Capture the cell that displays the provided text and extract its [X, Y] central coordinate. 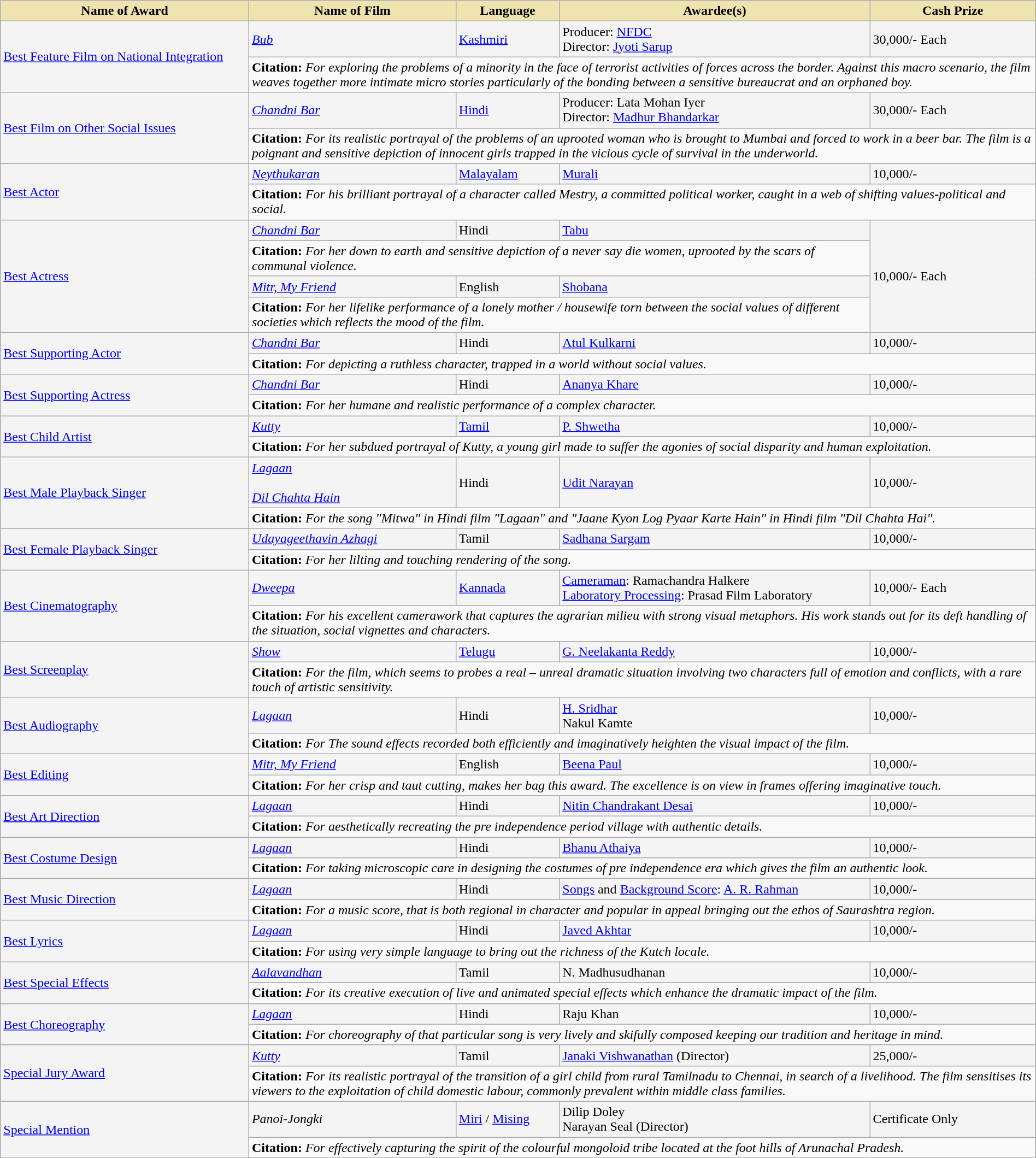
Tabu [715, 230]
N. Madhusudhanan [715, 972]
Shobana [715, 286]
Special Jury Award [125, 1073]
Best Supporting Actress [125, 395]
Citation: For depicting a ruthless character, trapped in a world without social values. [642, 363]
Telugu [507, 651]
Cash Prize [953, 11]
Panoi-Jongki [352, 1119]
Citation: For its creative execution of live and animated special effects which enhance the dramatic impact of the film. [642, 993]
Best Actress [125, 276]
Miri / Mising [507, 1119]
Bub [352, 39]
Best Supporting Actor [125, 353]
Best Film on Other Social Issues [125, 128]
Best Female Playback Singer [125, 549]
Special Mention [125, 1129]
Ananya Khare [715, 385]
Kannada [507, 588]
Citation: For her crisp and taut cutting, makes her bag this award. The excellence is on view in frames offering imaginative touch. [642, 785]
Producer: Lata Mohan IyerDirector: Madhur Bhandarkar [715, 110]
Citation: For effectively capturing the spirit of the colourful mongoloid tribe located at the foot hills of Arunachal Pradesh. [642, 1147]
Language [507, 11]
Citation: For a music score, that is both regional in character and popular in appeal bringing out the ethos of Saurashtra region. [642, 910]
Name of Film [352, 11]
H. SridharNakul Kamte [715, 715]
Kashmiri [507, 39]
Cameraman: Ramachandra HalkereLaboratory Processing: Prasad Film Laboratory [715, 588]
Bhanu Athaiya [715, 848]
Awardee(s) [715, 11]
Sadhana Sargam [715, 539]
Janaki Vishwanathan (Director) [715, 1055]
Songs and Background Score: A. R. Rahman [715, 889]
Citation: For her lilting and touching rendering of the song. [642, 560]
Best Feature Film on National Integration [125, 57]
Best Costume Design [125, 858]
Dilip DoleyNarayan Seal (Director) [715, 1119]
Javed Akhtar [715, 931]
Certificate Only [953, 1119]
Neythukaran [352, 174]
Best Special Effects [125, 983]
Best Actor [125, 191]
Citation: For her down to earth and sensitive depiction of a never say die women, uprooted by the scars of communal violence. [560, 258]
Nitin Chandrakant Desai [715, 806]
Best Editing [125, 774]
Best Screenplay [125, 669]
Best Lyrics [125, 941]
Producer: NFDCDirector: Jyoti Sarup [715, 39]
Udayageethavin Azhagi [352, 539]
Atul Kulkarni [715, 343]
Beena Paul [715, 764]
Dweepa [352, 588]
Udit Narayan [715, 483]
Aalavandhan [352, 972]
Citation: For The sound effects recorded both efficiently and imaginatively heighten the visual impact of the film. [642, 743]
Malayalam [507, 174]
P. Shwetha [715, 426]
Citation: For the song "Mitwa" in Hindi film "Lagaan" and "Jaane Kyon Log Pyaar Karte Hain" in Hindi film "Dil Chahta Hai". [642, 518]
Citation: For aesthetically recreating the pre independence period village with authentic details. [642, 827]
Raju Khan [715, 1014]
Murali [715, 174]
Show [352, 651]
Citation: For using very simple language to bring out the richness of the Kutch locale. [642, 951]
LagaanDil Chahta Hain [352, 483]
Best Choreography [125, 1024]
25,000/- [953, 1055]
Best Art Direction [125, 816]
Citation: For choreography of that particular song is very lively and skifully composed keeping our tradition and heritage in mind. [642, 1034]
Best Audiography [125, 726]
Name of Award [125, 11]
Citation: For taking microscopic care in designing the costumes of pre independence era which gives the film an authentic look. [642, 868]
Best Cinematography [125, 606]
Citation: For her humane and realistic performance of a complex character. [642, 405]
Best Male Playback Singer [125, 493]
Best Music Direction [125, 900]
Citation: For her subdued portrayal of Kutty, a young girl made to suffer the agonies of social disparity and human exploitation. [642, 447]
Best Child Artist [125, 437]
G. Neelakanta Reddy [715, 651]
